Provide the (x, y) coordinate of the cell's center where the given text is located.  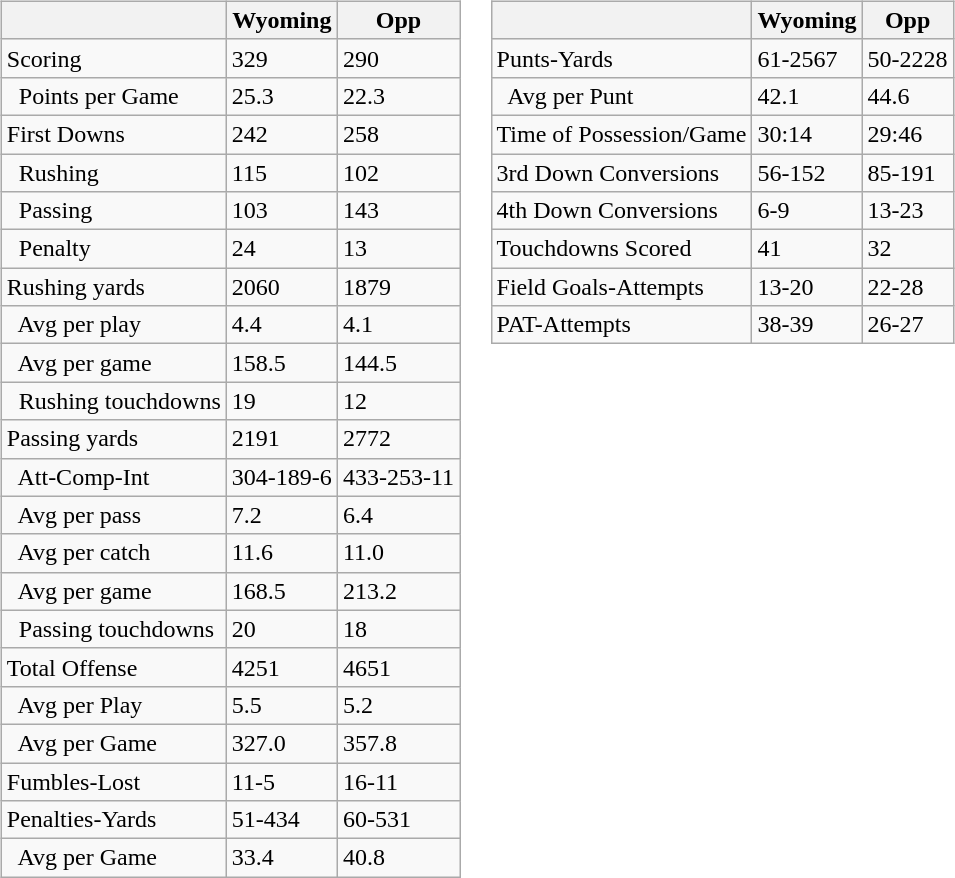
5.2 (398, 705)
Avg per Punt (622, 96)
19 (282, 401)
Att-Comp-Int (114, 477)
11-5 (282, 781)
102 (398, 173)
13-20 (807, 287)
Avg per catch (114, 553)
Passing yards (114, 439)
Time of Possession/Game (622, 134)
Penalty (114, 249)
327.0 (282, 743)
Total Offense (114, 667)
22.3 (398, 96)
13 (398, 249)
4.1 (398, 325)
103 (282, 211)
12 (398, 401)
Avg per Play (114, 705)
Touchdowns Scored (622, 249)
433-253-11 (398, 477)
38-39 (807, 325)
First Downs (114, 134)
2772 (398, 439)
11.0 (398, 553)
32 (908, 249)
30:14 (807, 134)
Rushing touchdowns (114, 401)
44.6 (908, 96)
258 (398, 134)
Punts-Yards (622, 58)
Avg per play (114, 325)
Rushing (114, 173)
304-189-6 (282, 477)
Scoring (114, 58)
56-152 (807, 173)
2060 (282, 287)
22-28 (908, 287)
13-23 (908, 211)
24 (282, 249)
40.8 (398, 858)
25.3 (282, 96)
Rushing yards (114, 287)
33.4 (282, 858)
4th Down Conversions (622, 211)
168.5 (282, 591)
20 (282, 629)
16-11 (398, 781)
Avg per pass (114, 515)
42.1 (807, 96)
29:46 (908, 134)
329 (282, 58)
4251 (282, 667)
5.5 (282, 705)
50-2228 (908, 58)
144.5 (398, 363)
1879 (398, 287)
6.4 (398, 515)
7.2 (282, 515)
Points per Game (114, 96)
41 (807, 249)
213.2 (398, 591)
158.5 (282, 363)
290 (398, 58)
Field Goals-Attempts (622, 287)
18 (398, 629)
11.6 (282, 553)
Penalties-Yards (114, 820)
85-191 (908, 173)
115 (282, 173)
26-27 (908, 325)
61-2567 (807, 58)
4.4 (282, 325)
242 (282, 134)
Fumbles-Lost (114, 781)
3rd Down Conversions (622, 173)
PAT-Attempts (622, 325)
60-531 (398, 820)
357.8 (398, 743)
143 (398, 211)
51-434 (282, 820)
2191 (282, 439)
4651 (398, 667)
Passing touchdowns (114, 629)
6-9 (807, 211)
Passing (114, 211)
